From the cell containing the given text, extract its center point as (X, Y) coordinate. 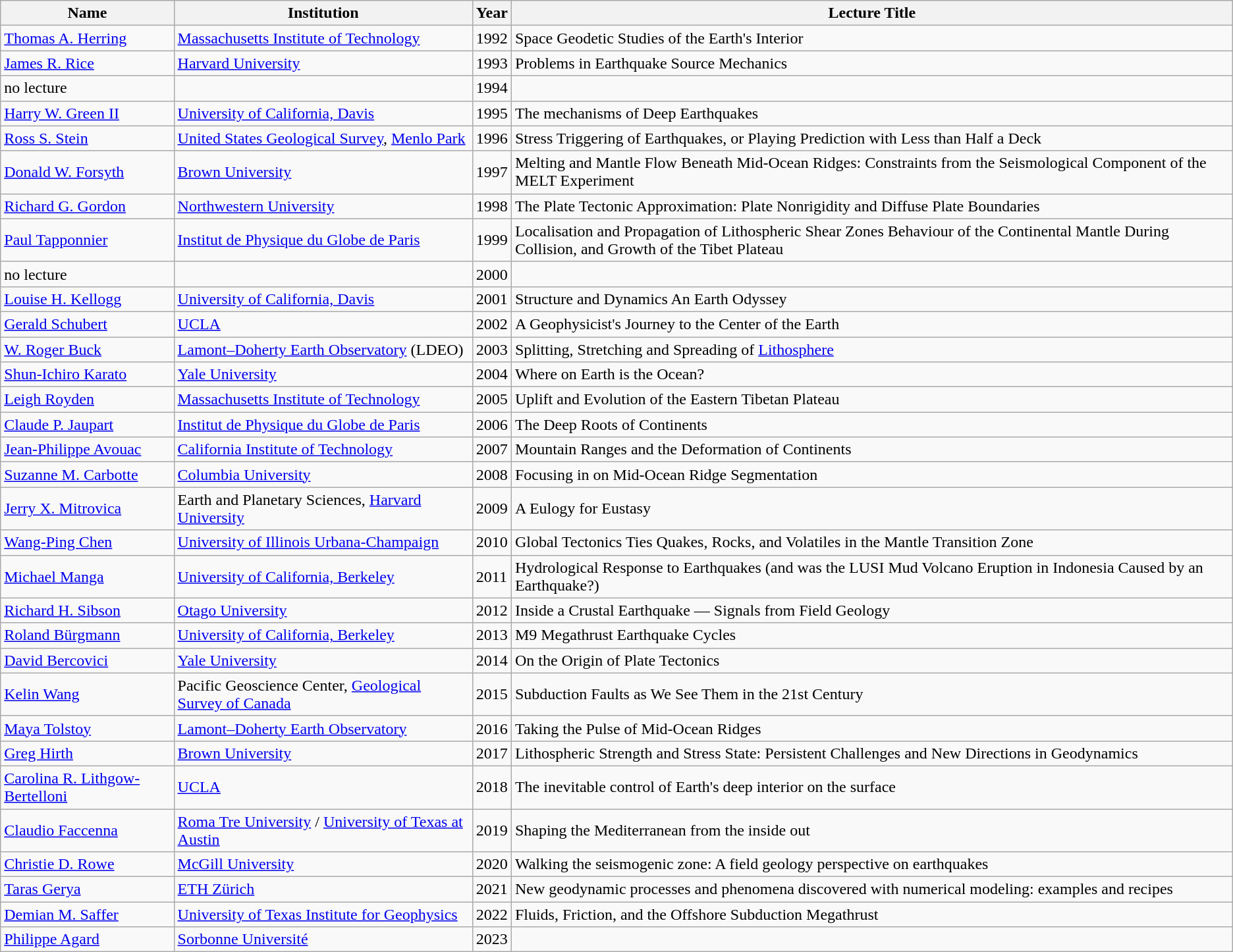
Thomas A. Herring (87, 38)
Christie D. Rowe (87, 864)
Structure and Dynamics An Earth Odyssey (872, 299)
Shaping the Mediterranean from the inside out (872, 830)
Space Geodetic Studies of the Earth's Interior (872, 38)
Demian M. Saffer (87, 914)
Roma Tre University / University of Texas at Austin (323, 830)
Jerry X. Mitrovica (87, 508)
United States Geological Survey, Menlo Park (323, 138)
2012 (491, 610)
2011 (491, 577)
Maya Tolstoy (87, 728)
2019 (491, 830)
McGill University (323, 864)
Taras Gerya (87, 889)
1999 (491, 240)
2015 (491, 694)
2000 (491, 274)
Philippe Agard (87, 939)
New geodynamic processes and phenomena discovered with numerical modeling: examples and recipes (872, 889)
Louise H. Kellogg (87, 299)
1995 (491, 113)
University of Illinois Urbana-Champaign (323, 542)
Sorbonne Université (323, 939)
Stress Triggering of Earthquakes, or Playing Prediction with Less than Half a Deck (872, 138)
David Bercovici (87, 660)
Lamont–Doherty Earth Observatory (323, 728)
Focusing in on Mid-Ocean Ridge Segmentation (872, 475)
The Deep Roots of Continents (872, 425)
The inevitable control of Earth's deep interior on the surface (872, 787)
2022 (491, 914)
1992 (491, 38)
Fluids, Friction, and the Offshore Subduction Megathrust (872, 914)
Shun-Ichiro Karato (87, 375)
M9 Megathrust Earthquake Cycles (872, 635)
University of Texas Institute for Geophysics (323, 914)
2017 (491, 753)
Leigh Royden (87, 400)
Subduction Faults as We See Them in the 21st Century (872, 694)
Claudio Faccenna (87, 830)
ETH Zürich (323, 889)
Paul Tapponnier (87, 240)
Splitting, Stretching and Spreading of Lithosphere (872, 350)
2016 (491, 728)
2013 (491, 635)
Inside a Crustal Earthquake — Signals from Field Geology (872, 610)
Northwestern University (323, 206)
Taking the Pulse of Mid-Ocean Ridges (872, 728)
Greg Hirth (87, 753)
2010 (491, 542)
2005 (491, 400)
James R. Rice (87, 63)
On the Origin of Plate Tectonics (872, 660)
Richard H. Sibson (87, 610)
A Geophysicist's Journey to the Center of the Earth (872, 324)
2001 (491, 299)
Roland Bürgmann (87, 635)
Uplift and Evolution of the Eastern Tibetan Plateau (872, 400)
Wang-Ping Chen (87, 542)
1997 (491, 172)
Gerald Schubert (87, 324)
Where on Earth is the Ocean? (872, 375)
Hydrological Response to Earthquakes (and was the LUSI Mud Volcano Eruption in Indonesia Caused by an Earthquake?) (872, 577)
Claude P. Jaupart (87, 425)
1994 (491, 88)
Global Tectonics Ties Quakes, Rocks, and Volatiles in the Mantle Transition Zone (872, 542)
Year (491, 13)
California Institute of Technology (323, 450)
2006 (491, 425)
2021 (491, 889)
Jean-Philippe Avouac (87, 450)
2008 (491, 475)
Institution (323, 13)
The mechanisms of Deep Earthquakes (872, 113)
1998 (491, 206)
A Eulogy for Eustasy (872, 508)
Lithospheric Strength and Stress State: Persistent Challenges and New Directions in Geodynamics (872, 753)
Richard G. Gordon (87, 206)
1996 (491, 138)
Melting and Mantle Flow Beneath Mid-Ocean Ridges: Constraints from the Seismological Component of the MELT Experiment (872, 172)
Michael Manga (87, 577)
W. Roger Buck (87, 350)
2018 (491, 787)
Harvard University (323, 63)
Problems in Earthquake Source Mechanics (872, 63)
Name (87, 13)
2007 (491, 450)
Lecture Title (872, 13)
Suzanne M. Carbotte (87, 475)
2003 (491, 350)
1993 (491, 63)
2002 (491, 324)
Walking the seismogenic zone: A field geology perspective on earthquakes (872, 864)
The Plate Tectonic Approximation: Plate Nonrigidity and Diffuse Plate Boundaries (872, 206)
Mountain Ranges and the Deformation of Continents (872, 450)
Lamont–Doherty Earth Observatory (LDEO) (323, 350)
Earth and Planetary Sciences, Harvard University (323, 508)
Otago University (323, 610)
2014 (491, 660)
Columbia University (323, 475)
Ross S. Stein (87, 138)
Donald W. Forsyth (87, 172)
Pacific Geoscience Center, Geological Survey of Canada (323, 694)
Kelin Wang (87, 694)
Carolina R. Lithgow-Bertelloni (87, 787)
2004 (491, 375)
2009 (491, 508)
Localisation and Propagation of Lithospheric Shear Zones Behaviour of the Continental Mantle During Collision, and Growth of the Tibet Plateau (872, 240)
2023 (491, 939)
Harry W. Green II (87, 113)
2020 (491, 864)
